Find where the given text appears and provide that cell's center as [x, y] coordinate. 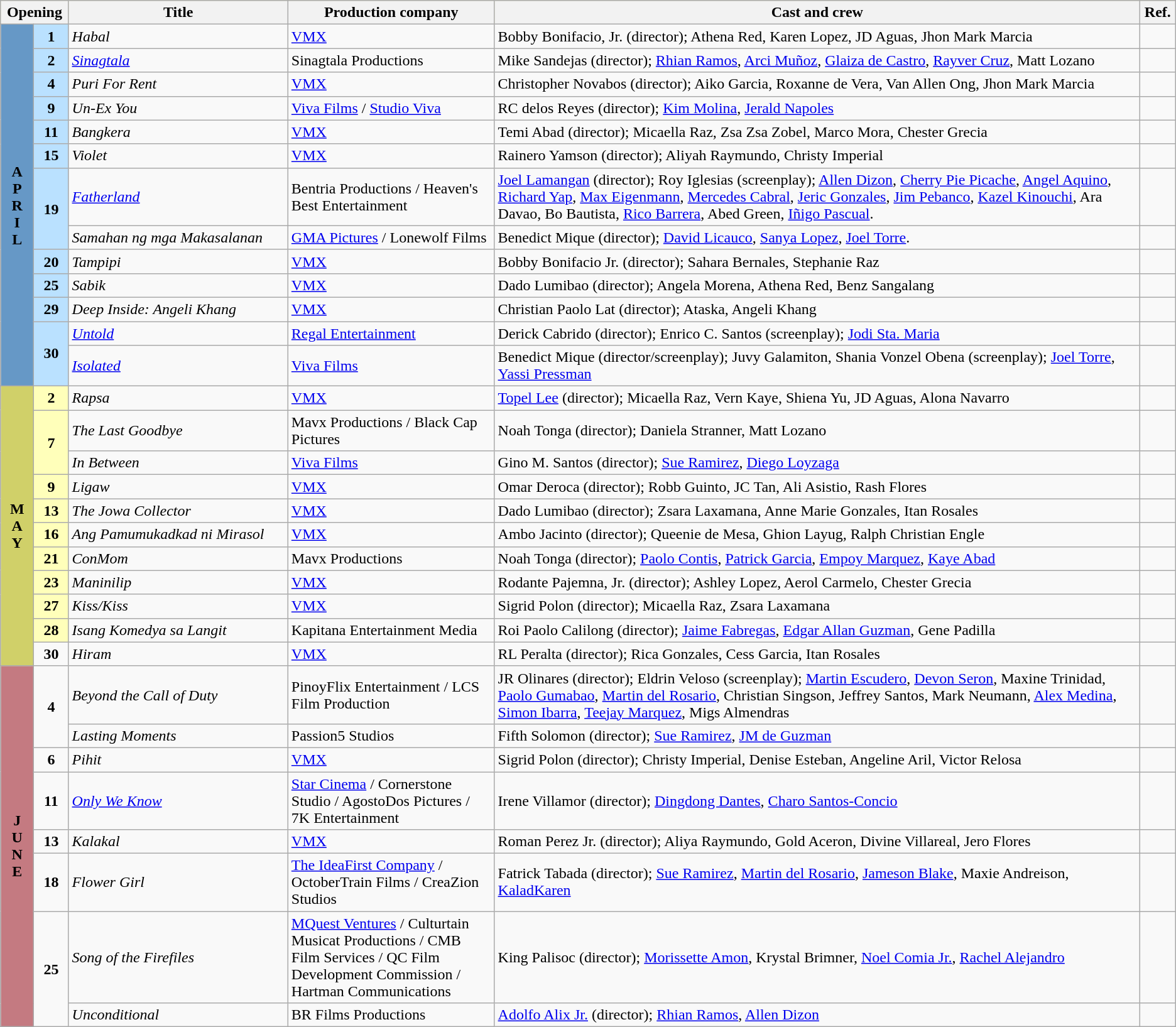
PinoyFlix Entertainment / LCS Film Production [391, 695]
Fatrick Tabada (director); Sue Ramirez, Martin del Rosario, Jameson Blake, Maxie Andreison, KaladKaren [817, 883]
Lasting Moments [178, 736]
Production company [391, 13]
27 [52, 606]
Sinagtala [178, 60]
Rodante Pajemna, Jr. (director); Ashley Lopez, Aerol Carmelo, Chester Grecia [817, 582]
Star Cinema / Cornerstone Studio / AgostoDos Pictures / 7K Entertainment [391, 800]
Ambo Jacinto (director); Queenie de Mesa, Ghion Layug, Ralph Christian Engle [817, 535]
Beyond the Call of Duty [178, 695]
Rainero Yamson (director); Aliyah Raymundo, Christy Imperial [817, 156]
Deep Inside: Angeli Khang [178, 309]
1 [52, 36]
23 [52, 582]
Kiss/Kiss [178, 606]
28 [52, 630]
MAY [18, 526]
The Last Goodbye [178, 431]
Pihit [178, 759]
ConMom [178, 558]
Sinagtala Productions [391, 60]
19 [52, 209]
Mavx Productions / Black Cap Pictures [391, 431]
Christopher Novabos (director); Aiko Garcia, Roxanne de Vera, Van Allen Ong, Jhon Mark Marcia [817, 84]
Roman Perez Jr. (director); Aliya Raymundo, Gold Aceron, Divine Villareal, Jero Flores [817, 842]
Bobby Bonifacio Jr. (director); Sahara Bernales, Stephanie Raz [817, 261]
Un-Ex You [178, 108]
Only We Know [178, 800]
Sigrid Polon (director); Micaella Raz, Zsara Laxamana [817, 606]
Viva Films / Studio Viva [391, 108]
Habal [178, 36]
Christian Paolo Lat (director); Ataska, Angeli Khang [817, 309]
Regal Entertainment [391, 334]
15 [52, 156]
Title [178, 13]
Ang Pamumukadkad ni Mirasol [178, 535]
Benedict Mique (director/screenplay); Juvy Galamiton, Shania Vonzel Obena (screenplay); Joel Torre, Yassi Pressman [817, 366]
Opening [35, 13]
Omar Deroca (director); Robb Guinto, JC Tan, Ali Asistio, Rash Flores [817, 487]
Isang Komedya sa Langit [178, 630]
20 [52, 261]
Mavx Productions [391, 558]
Derick Cabrido (director); Enrico C. Santos (screenplay); Jodi Sta. Maria [817, 334]
Noah Tonga (director); Daniela Stranner, Matt Lozano [817, 431]
Dado Lumibao (director); Angela Morena, Athena Red, Benz Sangalang [817, 285]
The IdeaFirst Company / OctoberTrain Films / CreaZion Studios [391, 883]
Bentria Productions / Heaven's Best Entertainment [391, 197]
29 [52, 309]
Unconditional [178, 1015]
16 [52, 535]
Adolfo Alix Jr. (director); Rhian Ramos, Allen Dizon [817, 1015]
Ref. [1157, 13]
Sabik [178, 285]
Bangkera [178, 132]
Irene Villamor (director); Dingdong Dantes, Charo Santos-Concio [817, 800]
Bobby Bonifacio, Jr. (director); Athena Red, Karen Lopez, JD Aguas, Jhon Mark Marcia [817, 36]
Fatherland [178, 197]
King Palisoc (director); Morissette Amon, Krystal Brimner, Noel Comia Jr., Rachel Alejandro [817, 957]
Tampipi [178, 261]
Noah Tonga (director); Paolo Contis, Patrick Garcia, Empoy Marquez, Kaye Abad [817, 558]
7 [52, 442]
Isolated [178, 366]
Temi Abad (director); Micaella Raz, Zsa Zsa Zobel, Marco Mora, Chester Grecia [817, 132]
Roi Paolo Calilong (director); Jaime Fabregas, Edgar Allan Guzman, Gene Padilla [817, 630]
Untold [178, 334]
RL Peralta (director); Rica Gonzales, Cess Garcia, Itan Rosales [817, 654]
Mike Sandejas (director); Rhian Ramos, Arci Muñoz, Glaiza de Castro, Rayver Cruz, Matt Lozano [817, 60]
Kalakal [178, 842]
Fifth Solomon (director); Sue Ramirez, JM de Guzman [817, 736]
RC delos Reyes (director); Kim Molina, Jerald Napoles [817, 108]
Hiram [178, 654]
Sigrid Polon (director); Christy Imperial, Denise Esteban, Angeline Aril, Victor Relosa [817, 759]
GMA Pictures / Lonewolf Films [391, 237]
Kapitana Entertainment Media [391, 630]
Maninilip [178, 582]
Passion5 Studios [391, 736]
MQuest Ventures / Culturtain Musicat Productions / CMB Film Services / QC Film Development Commission / Hartman Communications [391, 957]
BR Films Productions [391, 1015]
Flower Girl [178, 883]
Puri For Rent [178, 84]
18 [52, 883]
The Jowa Collector [178, 511]
Rapsa [178, 398]
Song of the Firefiles [178, 957]
Gino M. Santos (director); Sue Ramirez, Diego Loyzaga [817, 463]
Samahan ng mga Makasalanan [178, 237]
Ligaw [178, 487]
Dado Lumibao (director); Zsara Laxamana, Anne Marie Gonzales, Itan Rosales [817, 511]
JUNE [18, 846]
Benedict Mique (director); David Licauco, Sanya Lopez, Joel Torre. [817, 237]
Cast and crew [817, 13]
In Between [178, 463]
Violet [178, 156]
APRIL [18, 205]
21 [52, 558]
Topel Lee (director); Micaella Raz, Vern Kaye, Shiena Yu, JD Aguas, Alona Navarro [817, 398]
6 [52, 759]
